Find where the given text appears and provide that cell's center as [x, y] coordinate. 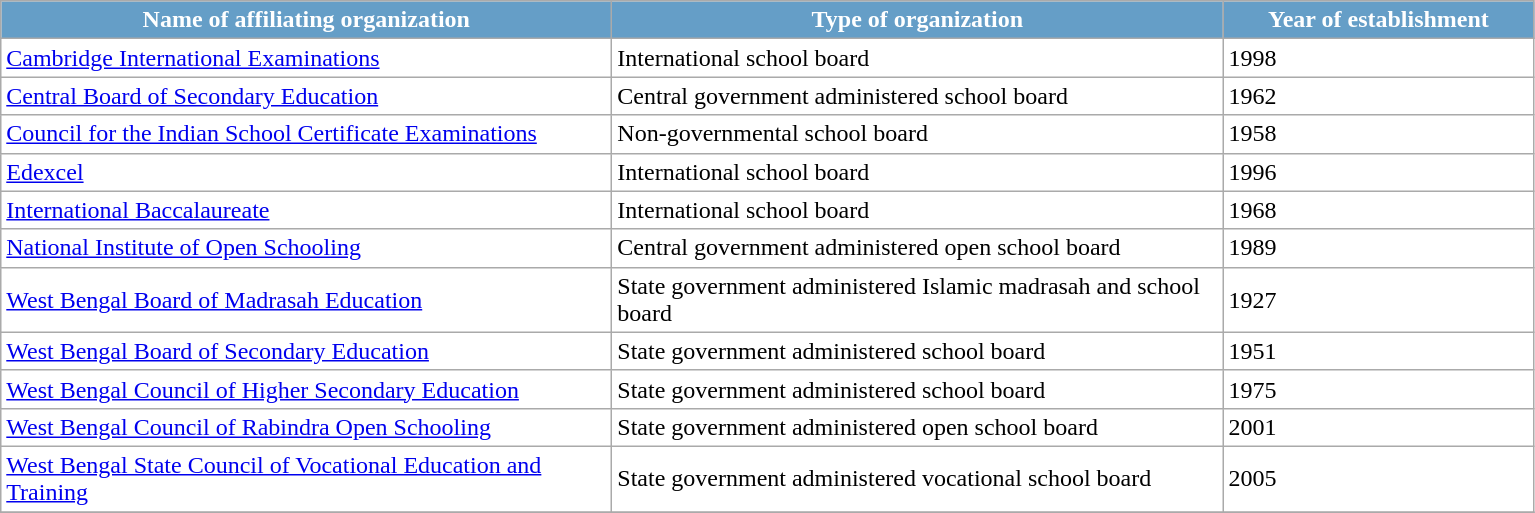
Central Board of Secondary Education [306, 96]
West Bengal Board of Madrasah Education [306, 300]
Cambridge International Examinations [306, 58]
1975 [1378, 389]
State government administered open school board [918, 427]
1927 [1378, 300]
West Bengal State Council of Vocational Education and Training [306, 478]
Type of organization [918, 20]
1996 [1378, 172]
Non-governmental school board [918, 134]
1951 [1378, 351]
1958 [1378, 134]
Edexcel [306, 172]
Name of affiliating organization [306, 20]
National Institute of Open Schooling [306, 248]
State government administered Islamic madrasah and school board [918, 300]
West Bengal Board of Secondary Education [306, 351]
1962 [1378, 96]
West Bengal Council of Rabindra Open Schooling [306, 427]
1998 [1378, 58]
State government administered vocational school board [918, 478]
International Baccalaureate [306, 210]
West Bengal Council of Higher Secondary Education [306, 389]
Council for the Indian School Certificate Examinations [306, 134]
Year of establishment [1378, 20]
Central government administered school board [918, 96]
Central government administered open school board [918, 248]
2001 [1378, 427]
1989 [1378, 248]
1968 [1378, 210]
2005 [1378, 478]
